Locate the cell with the specified text and output its [X, Y] center coordinate. 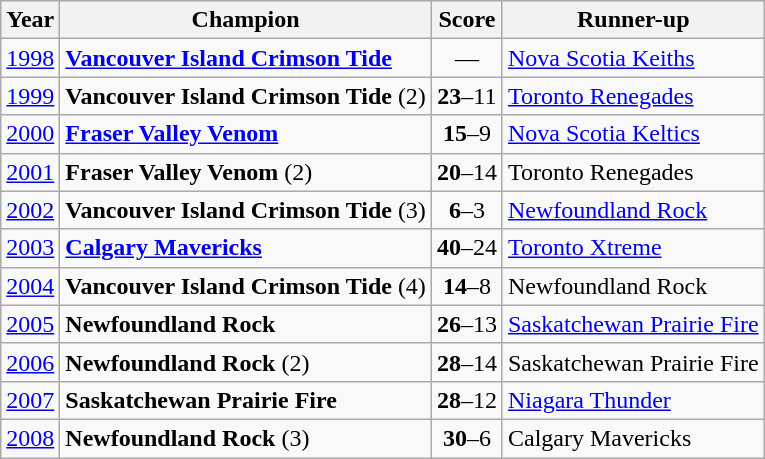
2008 [30, 438]
23–11 [466, 96]
40–24 [466, 248]
28–12 [466, 400]
2002 [30, 210]
1999 [30, 96]
14–8 [466, 286]
Year [30, 20]
2005 [30, 324]
— [466, 58]
Fraser Valley Venom [246, 134]
2003 [30, 248]
2000 [30, 134]
20–14 [466, 172]
Niagara Thunder [633, 400]
Fraser Valley Venom (2) [246, 172]
2004 [30, 286]
Vancouver Island Crimson Tide (2) [246, 96]
Vancouver Island Crimson Tide (4) [246, 286]
1998 [30, 58]
2001 [30, 172]
Runner-up [633, 20]
Toronto Xtreme [633, 248]
Score [466, 20]
2007 [30, 400]
Newfoundland Rock (3) [246, 438]
30–6 [466, 438]
Nova Scotia Keltics [633, 134]
6–3 [466, 210]
15–9 [466, 134]
Champion [246, 20]
Newfoundland Rock (2) [246, 362]
Nova Scotia Keiths [633, 58]
28–14 [466, 362]
Vancouver Island Crimson Tide (3) [246, 210]
2006 [30, 362]
26–13 [466, 324]
Vancouver Island Crimson Tide [246, 58]
